From the cell containing the given text, extract its center point as (X, Y) coordinate. 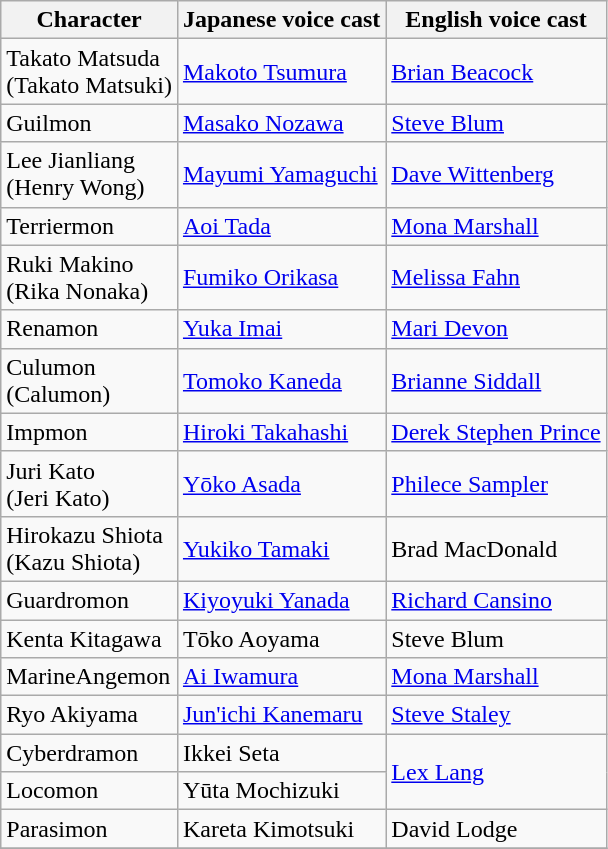
Yōko Asada (281, 484)
Kareta Kimotsuki (281, 829)
Brianne Siddall (496, 380)
Brian Beacock (496, 72)
Mari Devon (496, 329)
Kenta Kitagawa (90, 639)
Ai Iwamura (281, 677)
Steve Staley (496, 715)
Yukiko Tamaki (281, 548)
Ikkei Seta (281, 753)
Brad MacDonald (496, 548)
Terriermon (90, 226)
Takato Matsuda(Takato Matsuki) (90, 72)
MarineAngemon (90, 677)
Ryo Akiyama (90, 715)
Tomoko Kaneda (281, 380)
Makoto Tsumura (281, 72)
Hiroki Takahashi (281, 432)
Cyberdramon (90, 753)
Jun'ichi Kanemaru (281, 715)
Impmon (90, 432)
Tōko Aoyama (281, 639)
Philece Sampler (496, 484)
Masako Nozawa (281, 123)
Japanese voice cast (281, 20)
Yuka Imai (281, 329)
English voice cast (496, 20)
Character (90, 20)
Melissa Fahn (496, 278)
Richard Cansino (496, 600)
Hirokazu Shiota(Kazu Shiota) (90, 548)
Juri Kato(Jeri Kato) (90, 484)
Mayumi Yamaguchi (281, 174)
Lee Jianliang(Henry Wong) (90, 174)
Lex Lang (496, 772)
Guardromon (90, 600)
Yūta Mochizuki (281, 791)
David Lodge (496, 829)
Renamon (90, 329)
Locomon (90, 791)
Derek Stephen Prince (496, 432)
Fumiko Orikasa (281, 278)
Parasimon (90, 829)
Guilmon (90, 123)
Ruki Makino(Rika Nonaka) (90, 278)
Aoi Tada (281, 226)
Culumon(Calumon) (90, 380)
Kiyoyuki Yanada (281, 600)
Dave Wittenberg (496, 174)
